Extract the (x, y) coordinate from the center of the cell holding the provided text.  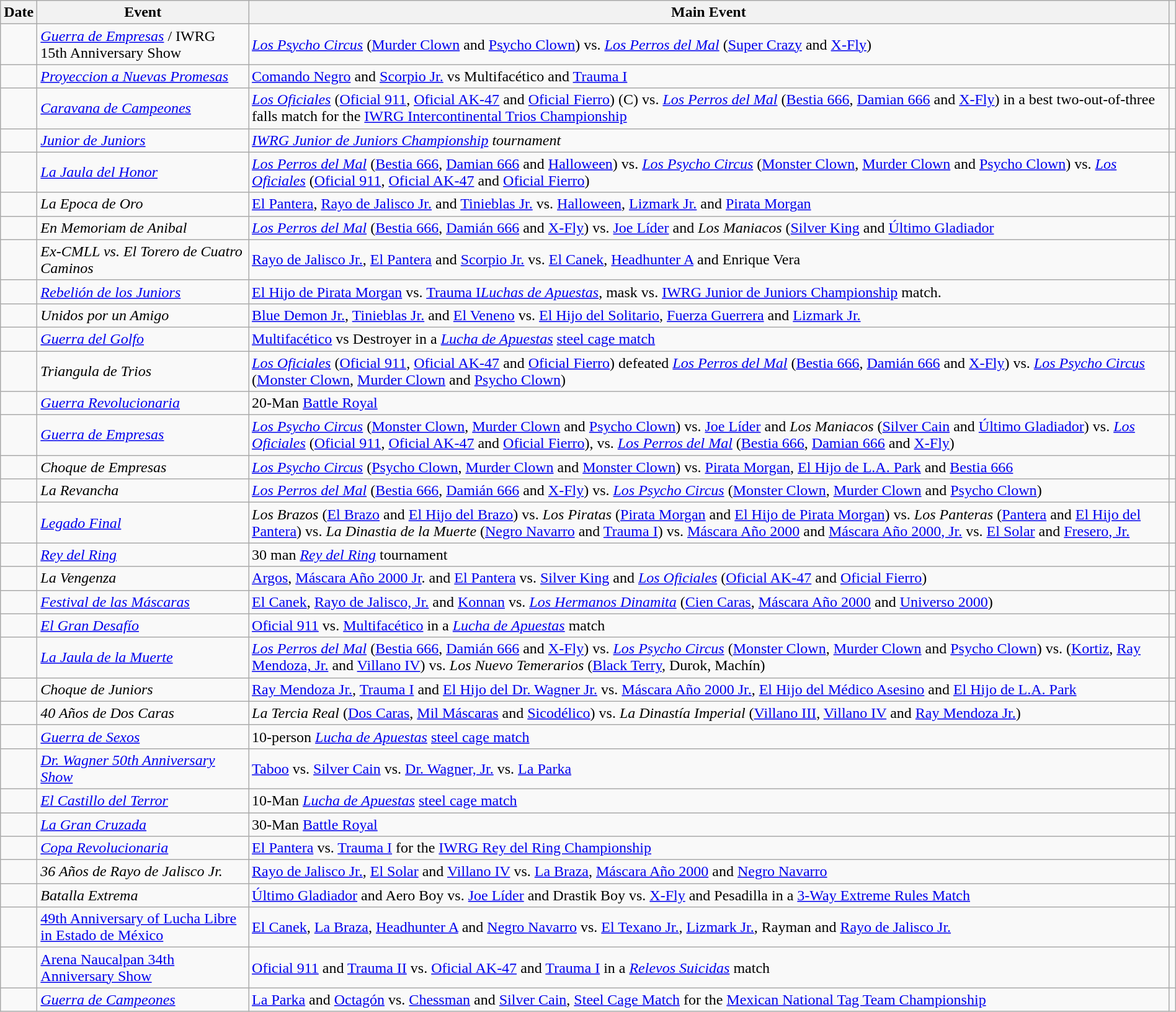
36 Años de Rayo de Jalisco Jr. (143, 872)
49th Anniversary of Lucha Libre in Estado de México (143, 927)
Guerra de Empresas (143, 436)
10-person Lucha de Apuestas steel cage match (709, 737)
Los Perros del Mal (Bestia 666, Damián 666 and X-Fly) vs. Joe Líder and Los Maniacos (Silver King and Último Gladiador (709, 228)
Comando Negro and Scorpio Jr. vs Multifacético and Trauma I (709, 76)
Ray Mendoza Jr., Trauma I and El Hijo del Dr. Wagner Jr. vs. Máscara Año 2000 Jr., El Hijo del Médico Asesino and El Hijo de L.A. Park (709, 689)
El Canek, Rayo de Jalisco, Jr. and Konnan vs. Los Hermanos Dinamita (Cien Caras, Máscara Año 2000 and Universo 2000) (709, 602)
Multifacético vs Destroyer in a Lucha de Apuestas steel cage match (709, 339)
Caravana de Campeones (143, 108)
40 Años de Dos Caras (143, 713)
Guerra de Campeones (143, 1000)
30 man Rey del Ring tournament (709, 555)
Los Perros del Mal (Bestia 666, Damián 666 and X-Fly) vs. Los Psycho Circus (Monster Clown, Murder Clown and Psycho Clown) (709, 491)
La Epoca de Oro (143, 204)
La Jaula de la Muerte (143, 658)
Guerra Revolucionaria (143, 403)
Arena Naucalpan 34th Anniversary Show (143, 968)
Rayo de Jalisco Jr., El Pantera and Scorpio Jr. vs. El Canek, Headhunter A and Enrique Vera (709, 259)
Choque de Juniors (143, 689)
Legado Final (143, 522)
Blue Demon Jr., Tinieblas Jr. and El Veneno vs. El Hijo del Solitario, Fuerza Guerrera and Lizmark Jr. (709, 315)
Date (19, 12)
Choque de Empresas (143, 467)
Rayo de Jalisco Jr., El Solar and Villano IV vs. La Braza, Máscara Año 2000 and Negro Navarro (709, 872)
Dr. Wagner 50th Anniversary Show (143, 768)
Guerra del Golfo (143, 339)
Taboo vs. Silver Cain vs. Dr. Wagner, Jr. vs. La Parka (709, 768)
IWRG Junior de Juniors Championship tournament (709, 140)
Unidos por un Amigo (143, 315)
La Jaula del Honor (143, 172)
Último Gladiador and Aero Boy vs. Joe Líder and Drastik Boy vs. X-Fly and Pesadilla in a 3-Way Extreme Rules Match (709, 895)
Los Psycho Circus (Psycho Clown, Murder Clown and Monster Clown) vs. Pirata Morgan, El Hijo de L.A. Park and Bestia 666 (709, 467)
El Gran Desafío (143, 625)
Guerra de Empresas / IWRG 15th Anniversary Show (143, 45)
Oficial 911 vs. Multifacético in a Lucha de Apuestas match (709, 625)
20-Man Battle Royal (709, 403)
Junior de Juniors (143, 140)
Los Psycho Circus (Murder Clown and Psycho Clown) vs. Los Perros del Mal (Super Crazy and X-Fly) (709, 45)
Oficial 911 and Trauma II vs. Oficial AK-47 and Trauma I in a Relevos Suicidas match (709, 968)
El Canek, La Braza, Headhunter A and Negro Navarro vs. El Texano Jr., Lizmark Jr., Rayman and Rayo de Jalisco Jr. (709, 927)
La Tercia Real (Dos Caras, Mil Máscaras and Sicodélico) vs. La Dinastía Imperial (Villano III, Villano IV and Ray Mendoza Jr.) (709, 713)
En Memoriam de Anibal (143, 228)
La Revancha (143, 491)
10-Man Lucha de Apuestas steel cage match (709, 800)
Proyeccion a Nuevas Promesas (143, 76)
Guerra de Sexos (143, 737)
Ex-CMLL vs. El Torero de Cuatro Caminos (143, 259)
Festival de las Máscaras (143, 602)
La Parka and Octagón vs. Chessman and Silver Cain, Steel Cage Match for the Mexican National Tag Team Championship (709, 1000)
El Castillo del Terror (143, 800)
El Pantera vs. Trauma I for the IWRG Rey del Ring Championship (709, 848)
Event (143, 12)
30-Man Battle Royal (709, 825)
Main Event (709, 12)
Argos, Máscara Año 2000 Jr. and El Pantera vs. Silver King and Los Oficiales (Oficial AK-47 and Oficial Fierro) (709, 578)
Rey del Ring (143, 555)
La Vengenza (143, 578)
Batalla Extrema (143, 895)
Triangula de Trios (143, 371)
La Gran Cruzada (143, 825)
Copa Revolucionaria (143, 848)
El Pantera, Rayo de Jalisco Jr. and Tinieblas Jr. vs. Halloween, Lizmark Jr. and Pirata Morgan (709, 204)
Rebelión de los Juniors (143, 292)
El Hijo de Pirata Morgan vs. Trauma ILuchas de Apuestas, mask vs. IWRG Junior de Juniors Championship match. (709, 292)
